Locate the cell with the specified text and output its [x, y] center coordinate. 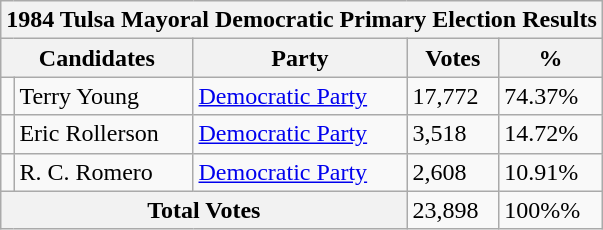
Eric Rollerson [104, 134]
10.91% [551, 172]
Party [300, 58]
2,608 [453, 172]
3,518 [453, 134]
14.72% [551, 134]
% [551, 58]
1984 Tulsa Mayoral Democratic Primary Election Results [302, 20]
R. C. Romero [104, 172]
17,772 [453, 96]
Total Votes [204, 210]
Terry Young [104, 96]
Votes [453, 58]
100%% [551, 210]
Candidates [97, 58]
23,898 [453, 210]
74.37% [551, 96]
